Return the [x, y] coordinate for the center point of the cell that contains the specified text.  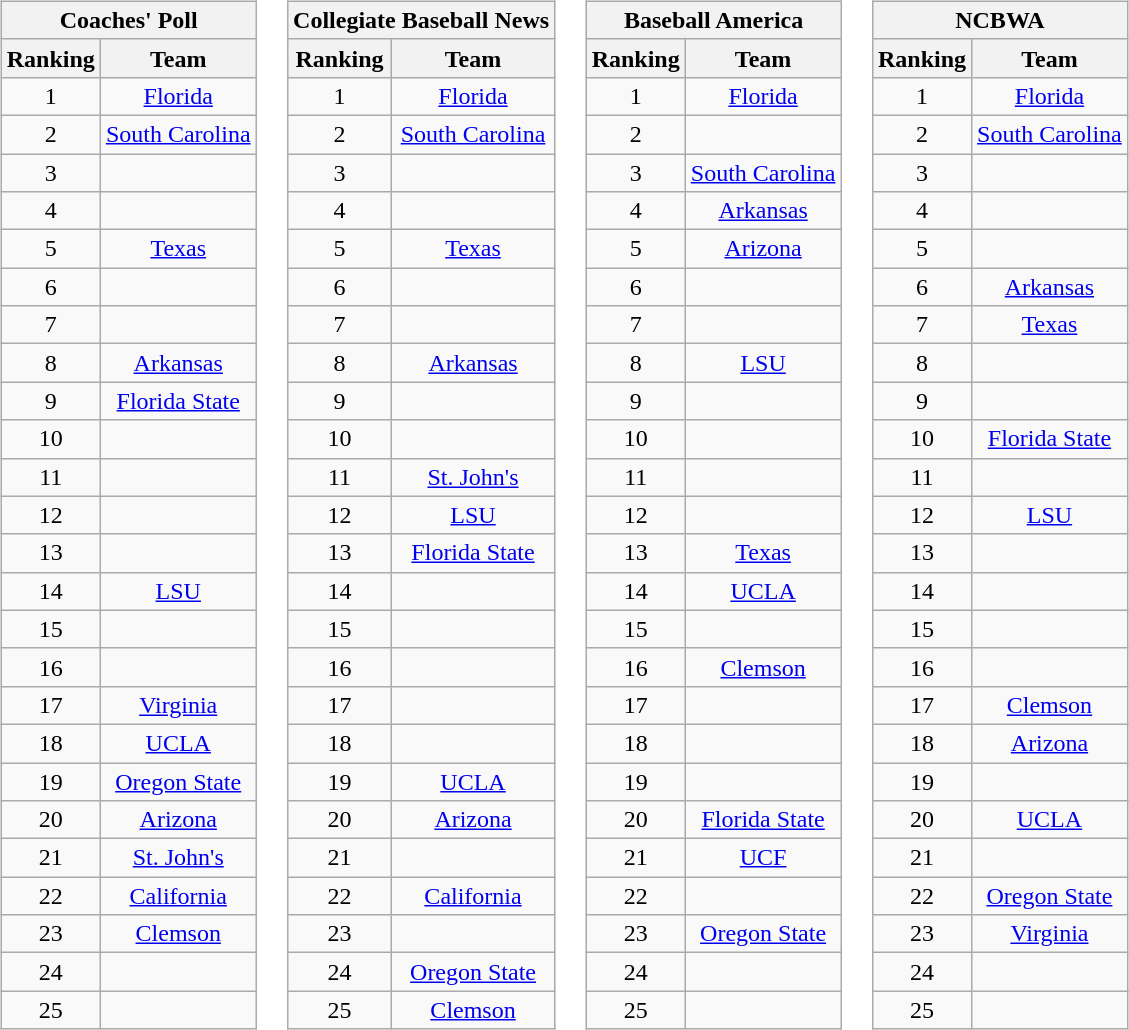
Collegiate Baseball News [422, 20]
UCF [763, 858]
NCBWA [1000, 20]
Coaches' Poll [128, 20]
Baseball America [714, 20]
